Detect which cell encompasses the target text, then output its (x, y) center coordinate. 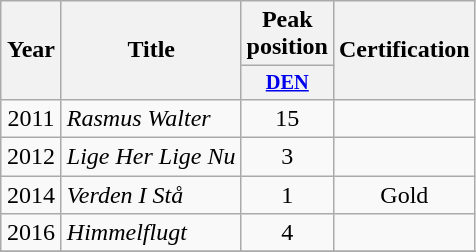
2014 (32, 195)
Certification (404, 50)
Verden I Stå (151, 195)
Title (151, 50)
Year (32, 50)
4 (287, 233)
Lige Her Lige Nu (151, 157)
1 (287, 195)
Peak position (287, 34)
2011 (32, 118)
DEN (287, 83)
Rasmus Walter (151, 118)
Gold (404, 195)
2016 (32, 233)
15 (287, 118)
2012 (32, 157)
Himmelflugt (151, 233)
3 (287, 157)
